Provide the [X, Y] coordinate of the cell's center where the given text is located.  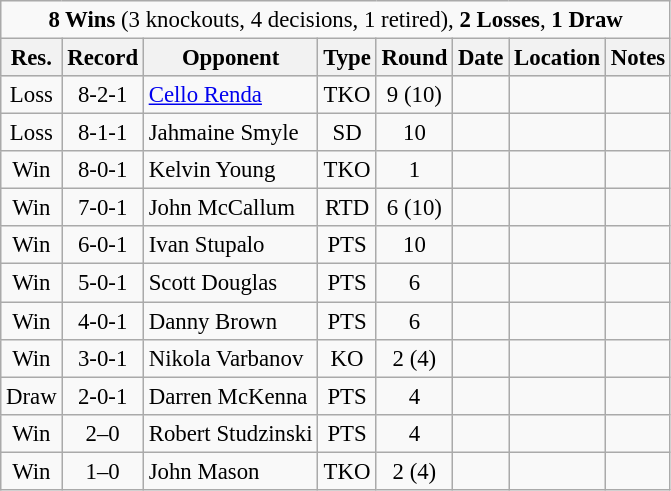
Opponent [230, 58]
3-0-1 [102, 358]
Scott Douglas [230, 283]
Location [558, 58]
RTD [347, 208]
Record [102, 58]
Draw [32, 396]
Notes [638, 58]
Darren McKenna [230, 396]
Cello Renda [230, 95]
8 Wins (3 knockouts, 4 decisions, 1 retired), 2 Losses, 1 Draw [336, 20]
John Mason [230, 471]
8-2-1 [102, 95]
7-0-1 [102, 208]
Type [347, 58]
Jahmaine Smyle [230, 133]
2-0-1 [102, 396]
Ivan Stupalo [230, 245]
John McCallum [230, 208]
Nikola Varbanov [230, 358]
SD [347, 133]
1–0 [102, 471]
5-0-1 [102, 283]
6-0-1 [102, 245]
Round [414, 58]
4-0-1 [102, 321]
Date [481, 58]
2–0 [102, 433]
1 [414, 170]
9 (10) [414, 95]
6 (10) [414, 208]
Kelvin Young [230, 170]
KO [347, 358]
Res. [32, 58]
8-0-1 [102, 170]
8-1-1 [102, 133]
Danny Brown [230, 321]
Robert Studzinski [230, 433]
